Extract the [X, Y] coordinate from the center of the cell holding the provided text.  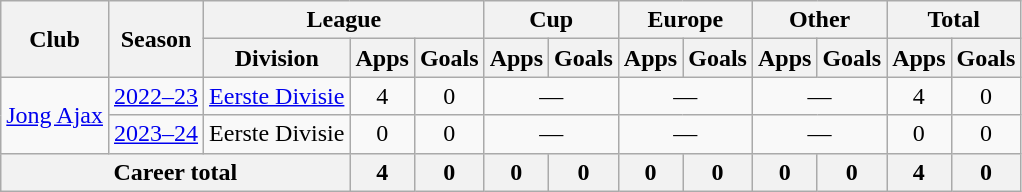
Other [819, 20]
League [344, 20]
Season [156, 39]
Club [55, 39]
Total [954, 20]
Division [277, 58]
2023–24 [156, 134]
2022–23 [156, 96]
Jong Ajax [55, 115]
Career total [176, 172]
Cup [551, 20]
Europe [685, 20]
